Scan for the cell matching the given text and deliver its (x, y) coordinate at center. 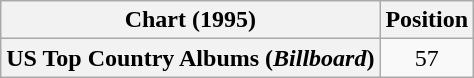
Position (427, 20)
US Top Country Albums (Billboard) (190, 58)
57 (427, 58)
Chart (1995) (190, 20)
